Capture the cell that displays the provided text and extract its [x, y] central coordinate. 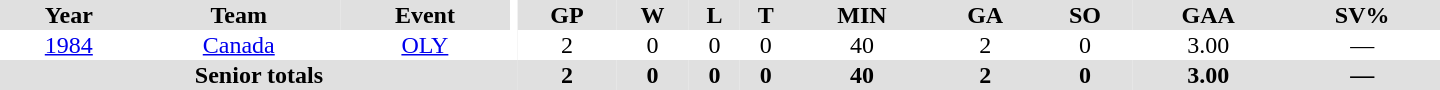
OLY [425, 45]
Year [69, 15]
MIN [862, 15]
Canada [239, 45]
GP [567, 15]
Event [425, 15]
GA [986, 15]
SV% [1362, 15]
Team [239, 15]
W [652, 15]
GAA [1208, 15]
L [714, 15]
Senior totals [259, 75]
1984 [69, 45]
T [766, 15]
SO [1085, 15]
